Find where the given text appears and provide that cell's center as (x, y) coordinate. 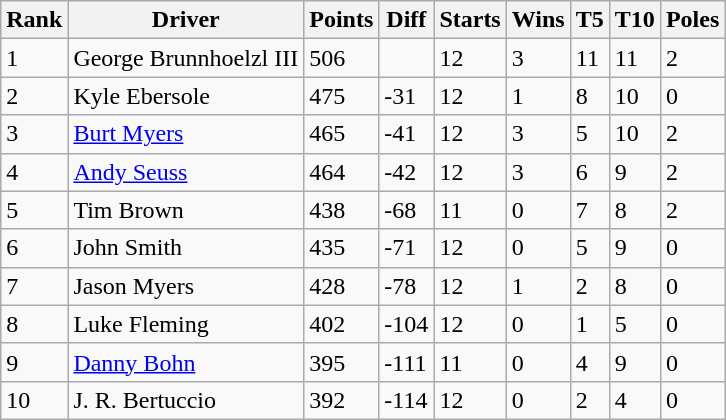
Rank (34, 20)
Luke Fleming (186, 324)
Tim Brown (186, 210)
Points (342, 20)
-71 (406, 248)
T5 (590, 20)
Poles (692, 20)
John Smith (186, 248)
Starts (470, 20)
Kyle Ebersole (186, 96)
-31 (406, 96)
-78 (406, 286)
Burt Myers (186, 134)
George Brunnhoelzl III (186, 58)
428 (342, 286)
465 (342, 134)
506 (342, 58)
438 (342, 210)
Jason Myers (186, 286)
402 (342, 324)
464 (342, 172)
Danny Bohn (186, 362)
475 (342, 96)
-41 (406, 134)
-42 (406, 172)
-104 (406, 324)
J. R. Bertuccio (186, 400)
-111 (406, 362)
392 (342, 400)
435 (342, 248)
Andy Seuss (186, 172)
Wins (538, 20)
-114 (406, 400)
T10 (634, 20)
395 (342, 362)
-68 (406, 210)
Diff (406, 20)
Driver (186, 20)
